Extract the (x, y) coordinate from the center of the cell holding the provided text.  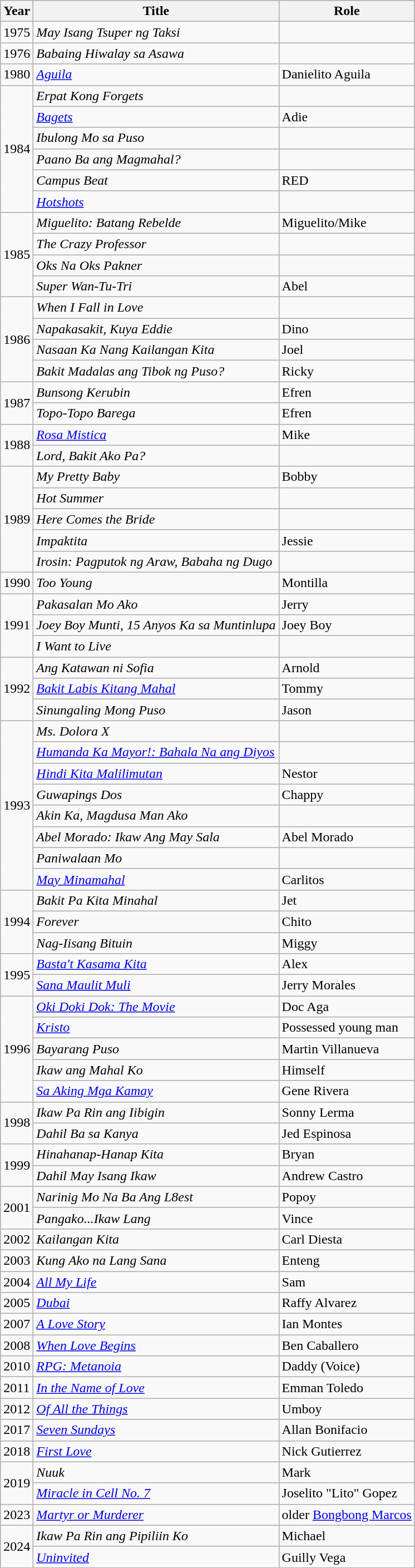
2012 (17, 1409)
Bunsong Kerubin (156, 392)
Bryan (347, 1155)
Bakit Madalas ang Tibok ng Puso? (156, 371)
Basta't Kasama Kita (156, 964)
Ibulong Mo sa Puso (156, 138)
2010 (17, 1367)
Andrew Castro (347, 1176)
RPG: Metanoia (156, 1367)
Abel Morado: Ikaw Ang May Sala (156, 837)
Chappy (347, 795)
Ben Caballero (347, 1345)
Joey Boy (347, 625)
2017 (17, 1430)
When I Fall in Love (156, 308)
Dahil May Isang Ikaw (156, 1176)
2001 (17, 1207)
Ikaw Pa Rin ang Pipiliin Ko (156, 1536)
Sana Maulit Muli (156, 985)
Jerry Morales (347, 985)
Abel Morado (347, 837)
Carl Diesta (347, 1239)
Ricky (347, 371)
Of All the Things (156, 1409)
Sam (347, 1281)
Nick Gutierrez (347, 1451)
Ikaw ang Mahal Ko (156, 1070)
Miguelito/Mike (347, 223)
2005 (17, 1303)
Napakasakit, Kuya Eddie (156, 329)
Jet (347, 900)
Joel (347, 350)
Martyr or Murderer (156, 1515)
Erpat Kong Forgets (156, 96)
I Want to Live (156, 647)
2007 (17, 1324)
Aguila (156, 75)
Kung Ako na Lang Sana (156, 1260)
Mark (347, 1472)
Possessed young man (347, 1028)
Danielito Aguila (347, 75)
Oki Doki Dok: The Movie (156, 1007)
1993 (17, 805)
Montilla (347, 583)
Raffy Alvarez (347, 1303)
Seven Sundays (156, 1430)
Ang Katawan ni Sofia (156, 668)
Pangako...Ikaw Lang (156, 1218)
Campus Beat (156, 180)
Arnold (347, 668)
Vince (347, 1218)
Joey Boy Munti, 15 Anyos Ka sa Muntinlupa (156, 625)
1996 (17, 1049)
1985 (17, 254)
Daddy (Voice) (347, 1367)
Jason (347, 710)
Title (156, 11)
2004 (17, 1281)
2008 (17, 1345)
Here Comes the Bride (156, 519)
Ikaw Pa Rin ang Iibigin (156, 1112)
My Pretty Baby (156, 477)
Nasaan Ka Nang Kailangan Kita (156, 350)
Miguelito: Batang Rebelde (156, 223)
1990 (17, 583)
Humanda Ka Mayor!: Bahala Na ang Diyos (156, 752)
Miracle in Cell No. 7 (156, 1493)
Too Young (156, 583)
Impaktita (156, 540)
Lord, Bakit Ako Pa? (156, 456)
Hinahanap-Hanap Kita (156, 1155)
2003 (17, 1260)
1989 (17, 519)
Dubai (156, 1303)
Bakit Pa Kita Minahal (156, 900)
Alex (347, 964)
1980 (17, 75)
1999 (17, 1165)
2002 (17, 1239)
Kristo (156, 1028)
Sonny Lerma (347, 1112)
First Love (156, 1451)
When Love Begins (156, 1345)
Bakit Labis Kitang Mahal (156, 689)
Guwapings Dos (156, 795)
RED (347, 180)
Pakasalan Mo Ako (156, 604)
All My Life (156, 1281)
Bayarang Puso (156, 1049)
2018 (17, 1451)
Irosin: Pagputok ng Araw, Babaha ng Dugo (156, 561)
Hotshots (156, 201)
Bagets (156, 117)
Kailangan Kita (156, 1239)
Enteng (347, 1260)
Adie (347, 117)
Guilly Vega (347, 1557)
Jessie (347, 540)
The Crazy Professor (156, 244)
Super Wan-Tu-Tri (156, 287)
Ian Montes (347, 1324)
Paniwalaan Mo (156, 858)
Forever (156, 921)
Mike (347, 435)
1992 (17, 689)
Bobby (347, 477)
Topo-Topo Barega (156, 413)
1988 (17, 445)
Sa Aking Mga Kamay (156, 1091)
In the Name of Love (156, 1388)
Nag-Iisang Bituin (156, 943)
Akin Ka, Magdusa Man Ako (156, 816)
Hindi Kita Malilimutan (156, 773)
Martin Villanueva (347, 1049)
Himself (347, 1070)
Michael (347, 1536)
Year (17, 11)
Chito (347, 921)
2011 (17, 1388)
Narinig Mo Na Ba Ang L8est (156, 1197)
A Love Story (156, 1324)
Babaing Hiwalay sa Asawa (156, 53)
Jerry (347, 604)
Ms. Dolora X (156, 731)
Hot Summer (156, 498)
Umboy (347, 1409)
Jed Espinosa (347, 1133)
Miggy (347, 943)
2023 (17, 1515)
1986 (17, 339)
1976 (17, 53)
Abel (347, 287)
Allan Bonifacio (347, 1430)
Popoy (347, 1197)
Joselito "Lito" Gopez (347, 1493)
Rosa Mistica (156, 435)
May Minamahal (156, 879)
1991 (17, 625)
Gene Rivera (347, 1091)
1995 (17, 975)
Carlitos (347, 879)
2019 (17, 1483)
older Bongbong Marcos (347, 1515)
Sinungaling Mong Puso (156, 710)
May Isang Tsuper ng Taksi (156, 32)
Uninvited (156, 1557)
Dahil Ba sa Kanya (156, 1133)
2024 (17, 1546)
1994 (17, 921)
1975 (17, 32)
Oks Na Oks Pakner (156, 265)
Doc Aga (347, 1007)
Role (347, 11)
1984 (17, 149)
Paano Ba ang Magmahal? (156, 159)
1998 (17, 1123)
Dino (347, 329)
Nuuk (156, 1472)
Tommy (347, 689)
1987 (17, 403)
Emman Toledo (347, 1388)
Nestor (347, 773)
